Identify which cell holds the provided text, then report its (X, Y) central coordinate. 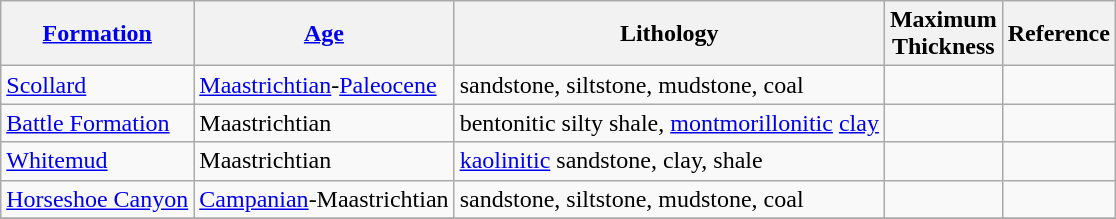
Whitemud (98, 161)
Scollard (98, 85)
Maastrichtian-Paleocene (324, 85)
Battle Formation (98, 123)
MaximumThickness (943, 34)
Age (324, 34)
Reference (1058, 34)
Lithology (669, 34)
bentonitic silty shale, montmorillonitic clay (669, 123)
Campanian-Maastrichtian (324, 199)
Formation (98, 34)
kaolinitic sandstone, clay, shale (669, 161)
Horseshoe Canyon (98, 199)
